Output the [X, Y] coordinate of the center of the cell containing the given text.  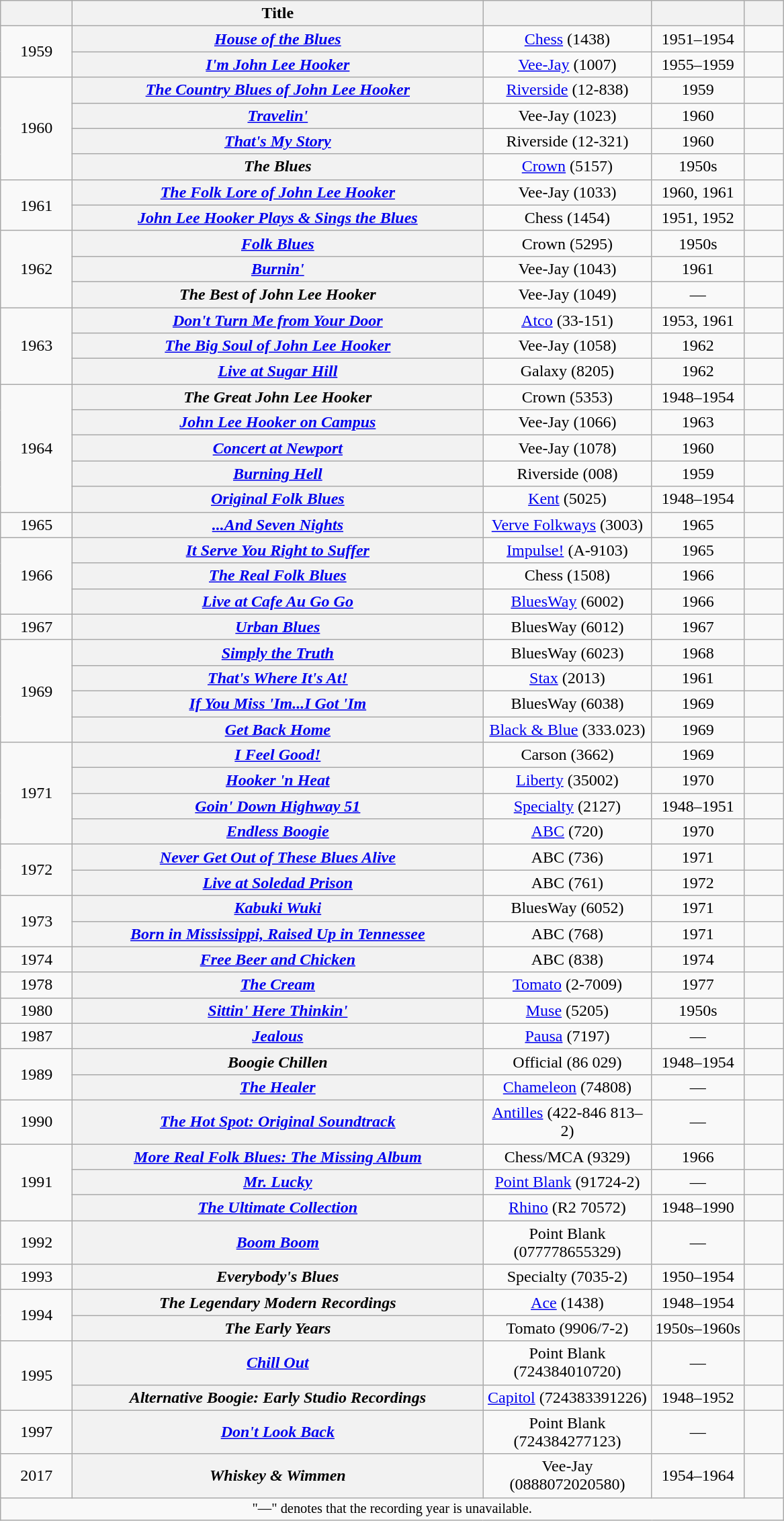
The Blues [278, 167]
1948–1952 [698, 1397]
Stax (2013) [567, 678]
Burning Hell [278, 474]
ABC (761) [567, 883]
Live at Cafe Au Go Go [278, 601]
1955–1959 [698, 64]
Antilles (422-846 813–2) [567, 1122]
Vee-Jay (1043) [567, 269]
The Country Blues of John Lee Hooker [278, 90]
The Cream [278, 985]
BluesWay (6012) [567, 627]
Impulse! (A-9103) [567, 550]
Title [278, 13]
Vee-Jay (1078) [567, 448]
The Big Soul of John Lee Hooker [278, 346]
Chameleon (74808) [567, 1087]
Capitol (724383391226) [567, 1397]
Whiskey & Wimmen [278, 1475]
Ace (1438) [567, 1303]
Vee-Jay (1049) [567, 294]
1973 [36, 921]
Live at Soledad Prison [278, 883]
Kent (5025) [567, 499]
1994 [36, 1315]
Original Folk Blues [278, 499]
Verve Folkways (3003) [567, 525]
The Hot Spot: Original Soundtrack [278, 1122]
Chess/MCA (9329) [567, 1156]
The Best of John Lee Hooker [278, 294]
Live at Sugar Hill [278, 372]
Goin' Down Highway 51 [278, 806]
Vee-Jay (1023) [567, 116]
Riverside (12-321) [567, 141]
Jealous [278, 1036]
1980 [36, 1010]
BluesWay (6023) [567, 652]
That's My Story [278, 141]
Urban Blues [278, 627]
If You Miss 'Im...I Got 'Im [278, 703]
Rhino (R2 70572) [567, 1208]
Pausa (7197) [567, 1036]
Vee-Jay (1007) [567, 64]
1951, 1952 [698, 218]
Get Back Home [278, 729]
1978 [36, 985]
Mr. Lucky [278, 1182]
Vee-Jay (1058) [567, 346]
Point Blank (91724-2) [567, 1182]
Tomato (9906/7-2) [567, 1328]
Folk Blues [278, 243]
ABC (720) [567, 832]
Hooker 'n Heat [278, 781]
Point Blank (077778655329) [567, 1243]
Crown (5157) [567, 167]
Galaxy (8205) [567, 372]
1960, 1961 [698, 192]
Official (86 029) [567, 1061]
Vee-Jay (1033) [567, 192]
The Ultimate Collection [278, 1208]
John Lee Hooker on Campus [278, 423]
BluesWay (6038) [567, 703]
1948–1990 [698, 1208]
I Feel Good! [278, 755]
BluesWay (6052) [567, 908]
Chill Out [278, 1362]
Muse (5205) [567, 1010]
Chess (1438) [567, 39]
John Lee Hooker Plays & Sings the Blues [278, 218]
1987 [36, 1036]
Free Beer and Chicken [278, 959]
1991 [36, 1182]
1968 [698, 652]
That's Where It's At! [278, 678]
BluesWay (6002) [567, 601]
1951–1954 [698, 39]
ABC (838) [567, 959]
Boom Boom [278, 1243]
The Legendary Modern Recordings [278, 1303]
Riverside (12-838) [567, 90]
The Folk Lore of John Lee Hooker [278, 192]
Boogie Chillen [278, 1061]
Concert at Newport [278, 448]
Alternative Boogie: Early Studio Recordings [278, 1397]
It Serve You Right to Suffer [278, 550]
More Real Folk Blues: The Missing Album [278, 1156]
"—" denotes that the recording year is unavailable. [392, 1509]
1990 [36, 1122]
The Real Folk Blues [278, 576]
Don't Look Back [278, 1432]
Kabuki Wuki [278, 908]
1954–1964 [698, 1475]
Burnin' [278, 269]
1993 [36, 1277]
Crown (5353) [567, 397]
1964 [36, 448]
1950s–1960s [698, 1328]
Chess (1454) [567, 218]
Carson (3662) [567, 755]
ABC (768) [567, 934]
Sittin' Here Thinkin' [278, 1010]
Everybody's Blues [278, 1277]
1948–1951 [698, 806]
Point Blank (724384277123) [567, 1432]
1953, 1961 [698, 320]
I'm John Lee Hooker [278, 64]
Specialty (7035-2) [567, 1277]
The Early Years [278, 1328]
Point Blank (724384010720) [567, 1362]
1989 [36, 1074]
Atco (33-151) [567, 320]
Crown (5295) [567, 243]
Travelin' [278, 116]
House of the Blues [278, 39]
The Healer [278, 1087]
Chess (1508) [567, 576]
Born in Mississippi, Raised Up in Tennessee [278, 934]
Simply the Truth [278, 652]
The Great John Lee Hooker [278, 397]
Liberty (35002) [567, 781]
Black & Blue (333.023) [567, 729]
ABC (736) [567, 857]
Riverside (008) [567, 474]
2017 [36, 1475]
Don't Turn Me from Your Door [278, 320]
Tomato (2-7009) [567, 985]
...And Seven Nights [278, 525]
1950–1954 [698, 1277]
Never Get Out of These Blues Alive [278, 857]
1977 [698, 985]
Vee-Jay (0888072020580) [567, 1475]
1997 [36, 1432]
1992 [36, 1243]
Endless Boogie [278, 832]
Vee-Jay (1066) [567, 423]
Specialty (2127) [567, 806]
1995 [36, 1376]
